Capture the cell that displays the provided text and extract its [x, y] central coordinate. 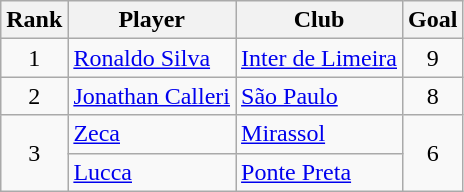
1 [34, 58]
Mirassol [320, 134]
Lucca [152, 172]
Inter de Limeira [320, 58]
Ponte Preta [320, 172]
Player [152, 20]
Jonathan Calleri [152, 96]
8 [433, 96]
Rank [34, 20]
São Paulo [320, 96]
Goal [433, 20]
9 [433, 58]
Zeca [152, 134]
3 [34, 153]
Ronaldo Silva [152, 58]
6 [433, 153]
Club [320, 20]
2 [34, 96]
